Output the (x, y) coordinate of the center of the cell containing the given text.  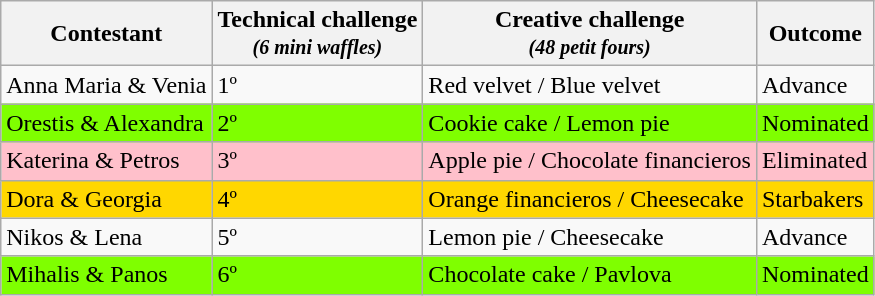
Apple pie / Chocolate financieros (590, 161)
5º (318, 237)
Eliminated (815, 161)
Orange financieros / Cheesecake (590, 199)
4º (318, 199)
Dora & Georgia (106, 199)
6º (318, 275)
Starbakers (815, 199)
Cookie cake / Lemon pie (590, 123)
Anna Maria & Venia (106, 85)
Technical challenge(6 mini waffles) (318, 34)
Orestis & Alexandra (106, 123)
Creative challenge(48 petit fours) (590, 34)
Contestant (106, 34)
3º (318, 161)
Katerina & Petros (106, 161)
1º (318, 85)
Red velvet / Blue velvet (590, 85)
Outcome (815, 34)
Chocolate cake / Pavlova (590, 275)
2º (318, 123)
Nikos & Lena (106, 237)
Mihalis & Panos (106, 275)
Lemon pie / Cheesecake (590, 237)
